Determine the [x, y] coordinate at the center of the cell enclosing the given text.  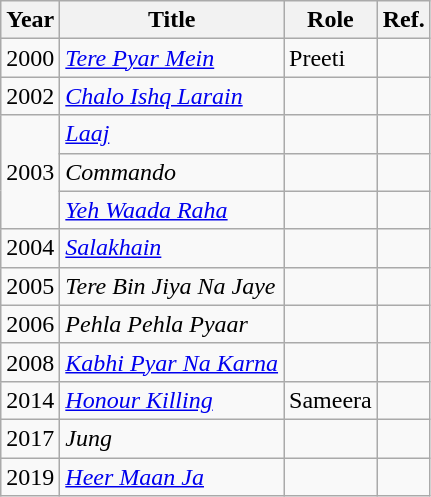
Salakhain [172, 248]
Ref. [404, 20]
2008 [30, 362]
Preeti [331, 58]
2000 [30, 58]
2004 [30, 248]
Heer Maan Ja [172, 477]
Year [30, 20]
2003 [30, 172]
Pehla Pehla Pyaar [172, 324]
Jung [172, 438]
Role [331, 20]
Tere Pyar Mein [172, 58]
2014 [30, 400]
Title [172, 20]
2017 [30, 438]
Laaj [172, 134]
2019 [30, 477]
Yeh Waada Raha [172, 210]
Chalo Ishq Larain [172, 96]
2006 [30, 324]
Commando [172, 172]
Sameera [331, 400]
Tere Bin Jiya Na Jaye [172, 286]
2002 [30, 96]
Honour Killing [172, 400]
Kabhi Pyar Na Karna [172, 362]
2005 [30, 286]
